Output the [x, y] coordinate of the center of the cell containing the given text.  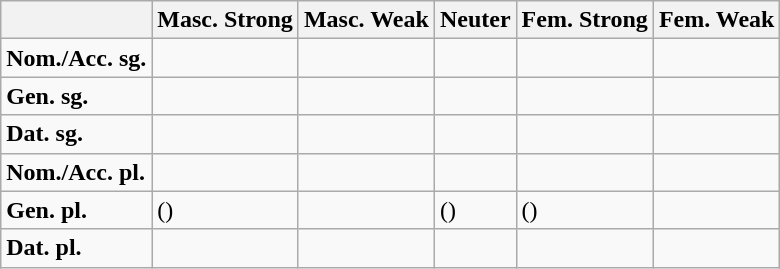
Nom./Acc. sg. [76, 58]
Gen. pl. [76, 210]
Neuter [475, 20]
Masc. Strong [226, 20]
Fem. Weak [716, 20]
Dat. sg. [76, 134]
Masc. Weak [366, 20]
Fem. Strong [584, 20]
Gen. sg. [76, 96]
Dat. pl. [76, 248]
Nom./Acc. pl. [76, 172]
